From the cell containing the given text, extract its center point as (X, Y) coordinate. 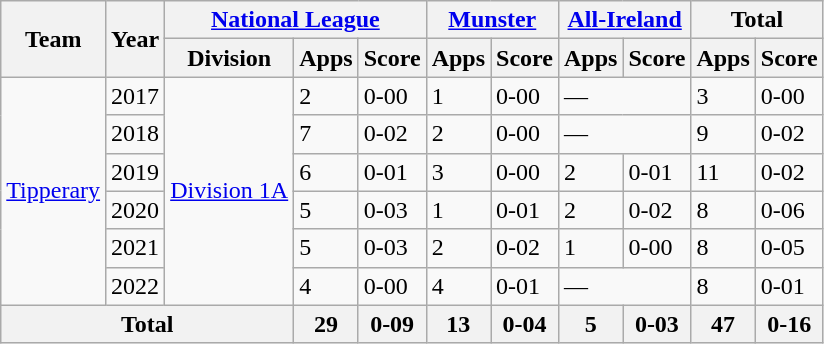
Year (136, 39)
13 (458, 324)
Munster (492, 20)
47 (723, 324)
2021 (136, 248)
0-05 (789, 248)
29 (326, 324)
2022 (136, 286)
2020 (136, 210)
Tipperary (54, 191)
11 (723, 172)
0-16 (789, 324)
2018 (136, 134)
0-06 (789, 210)
0-04 (525, 324)
Division (230, 58)
9 (723, 134)
6 (326, 172)
2017 (136, 96)
0-09 (392, 324)
Team (54, 39)
2019 (136, 172)
National League (296, 20)
7 (326, 134)
Division 1A (230, 191)
All-Ireland (624, 20)
